Find where the given text appears and provide that cell's center as (X, Y) coordinate. 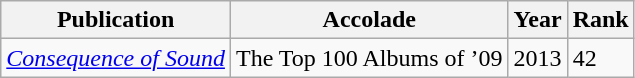
2013 (538, 58)
Year (538, 20)
Accolade (369, 20)
42 (600, 58)
Consequence of Sound (116, 58)
Rank (600, 20)
The Top 100 Albums of ’09 (369, 58)
Publication (116, 20)
